Return (X, Y) of the center of cell containing provided text 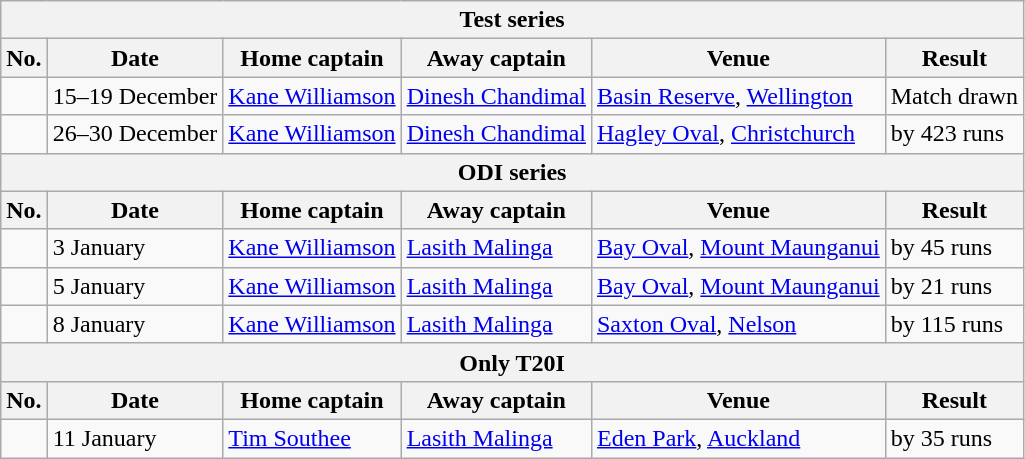
Saxton Oval, Nelson (738, 324)
Hagley Oval, Christchurch (738, 134)
Eden Park, Auckland (738, 438)
by 35 runs (954, 438)
Match drawn (954, 96)
Basin Reserve, Wellington (738, 96)
5 January (135, 286)
ODI series (512, 172)
by 21 runs (954, 286)
15–19 December (135, 96)
by 45 runs (954, 248)
11 January (135, 438)
Test series (512, 20)
by 423 runs (954, 134)
Tim Southee (312, 438)
3 January (135, 248)
Only T20I (512, 362)
26–30 December (135, 134)
by 115 runs (954, 324)
8 January (135, 324)
